Find where the given text appears and provide that cell's center as (X, Y) coordinate. 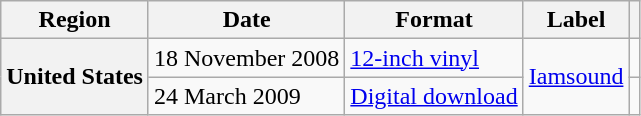
Label (576, 20)
12-inch vinyl (434, 58)
Digital download (434, 96)
Iamsound (576, 77)
18 November 2008 (246, 58)
Date (246, 20)
United States (75, 77)
Format (434, 20)
Region (75, 20)
24 March 2009 (246, 96)
